Find where the given text appears and provide that cell's center as (X, Y) coordinate. 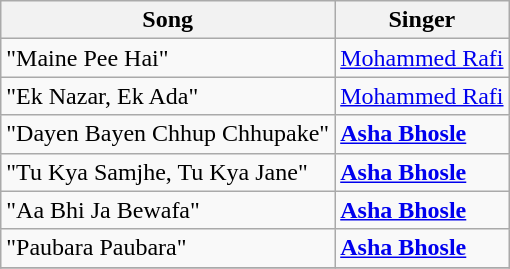
"Paubara Paubara" (168, 248)
Song (168, 20)
"Aa Bhi Ja Bewafa" (168, 210)
"Ek Nazar, Ek Ada" (168, 96)
"Dayen Bayen Chhup Chhupake" (168, 134)
"Tu Kya Samjhe, Tu Kya Jane" (168, 172)
"Maine Pee Hai" (168, 58)
Singer (422, 20)
